Search for the cell housing the specified text and yield its [x, y] center coordinate. 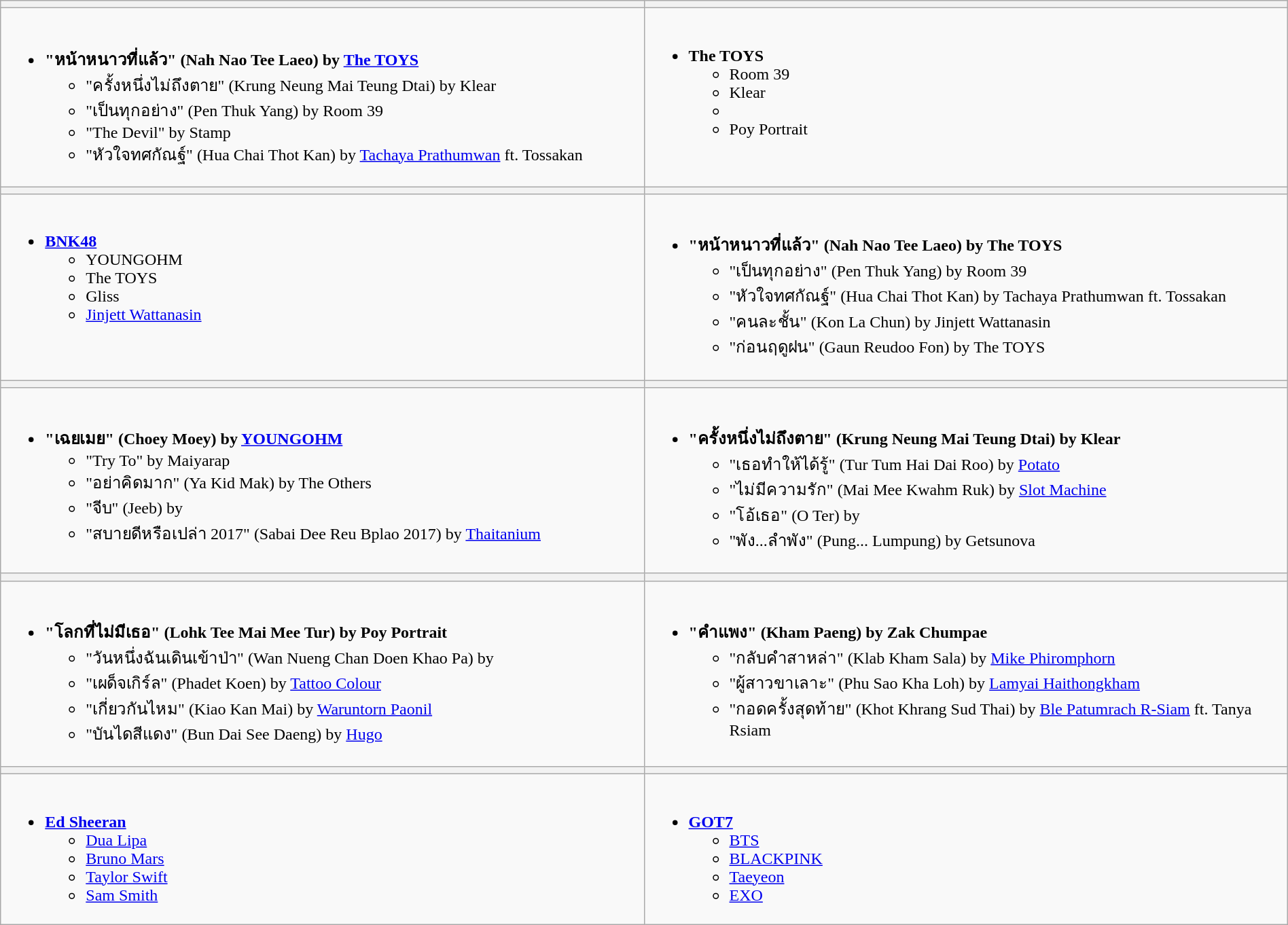
GOT7BTSBLACKPINKTaeyeonEXO [966, 849]
Ed SheeranDua LipaBruno MarsTaylor SwiftSam Smith [322, 849]
BNK48YOUNGOHMThe TOYSGlissJinjett Wattanasin [322, 287]
The TOYSRoom 39KlearPoy Portrait [966, 98]
